Capture the cell that displays the provided text and extract its [x, y] central coordinate. 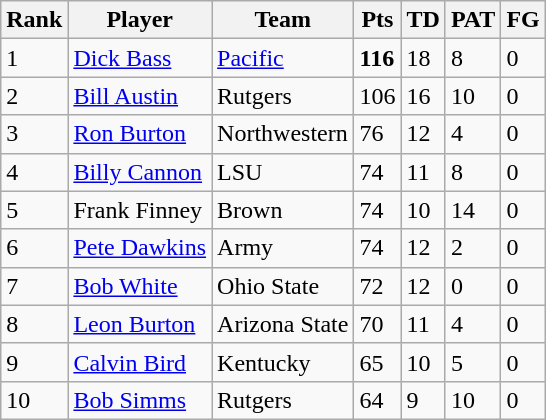
Team [283, 20]
Leon Burton [140, 324]
Pacific [283, 58]
64 [378, 400]
116 [378, 58]
Brown [283, 210]
3 [34, 134]
Ohio State [283, 286]
FG [523, 20]
Army [283, 248]
LSU [283, 172]
72 [378, 286]
65 [378, 362]
Bob White [140, 286]
106 [378, 96]
70 [378, 324]
Player [140, 20]
1 [34, 58]
TD [423, 20]
Pete Dawkins [140, 248]
76 [378, 134]
6 [34, 248]
Billy Cannon [140, 172]
Kentucky [283, 362]
Ron Burton [140, 134]
18 [423, 58]
Northwestern [283, 134]
Bill Austin [140, 96]
Rank [34, 20]
PAT [473, 20]
14 [473, 210]
7 [34, 286]
16 [423, 96]
Arizona State [283, 324]
Calvin Bird [140, 362]
Bob Simms [140, 400]
Frank Finney [140, 210]
Dick Bass [140, 58]
Pts [378, 20]
